Locate the cell with the specified text and output its (X, Y) center coordinate. 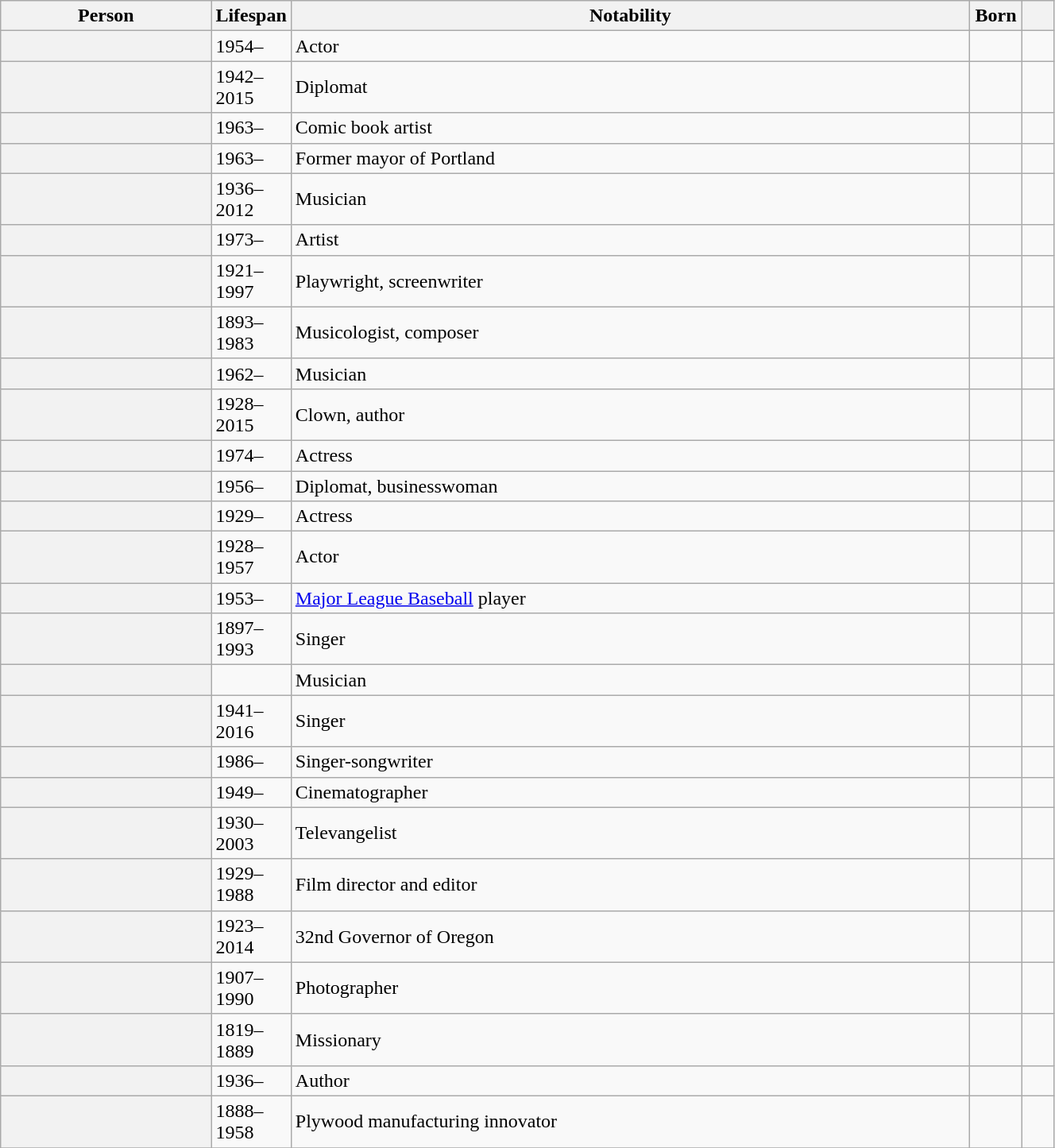
1929–1988 (251, 885)
Photographer (630, 988)
1986– (251, 762)
1819–1889 (251, 1039)
1956– (251, 485)
Plywood manufacturing innovator (630, 1122)
1974– (251, 455)
Former mayor of Portland (630, 158)
Clown, author (630, 415)
1936–2012 (251, 199)
Playwright, screenwriter (630, 281)
1973– (251, 240)
1954– (251, 46)
1942–2015 (251, 87)
1897–1993 (251, 639)
Author (630, 1080)
Lifespan (251, 16)
32nd Governor of Oregon (630, 936)
Diplomat (630, 87)
1949– (251, 792)
1921–1997 (251, 281)
Artist (630, 240)
1936– (251, 1080)
Musicologist, composer (630, 332)
Televangelist (630, 833)
Missionary (630, 1039)
Film director and editor (630, 885)
1907–1990 (251, 988)
1953– (251, 598)
Comic book artist (630, 128)
Major League Baseball player (630, 598)
1941–2016 (251, 721)
Cinematographer (630, 792)
Singer-songwriter (630, 762)
1962– (251, 373)
1893–1983 (251, 332)
1928–1957 (251, 558)
1923–2014 (251, 936)
Notability (630, 16)
1928–2015 (251, 415)
Diplomat, businesswoman (630, 485)
1888–1958 (251, 1122)
1930–2003 (251, 833)
Born (995, 16)
1929– (251, 516)
Person (106, 16)
